From the cell containing the given text, extract its center point as (x, y) coordinate. 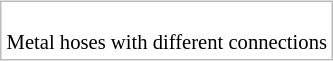
Metal hoses with different connections (166, 32)
